Capture the cell that displays the provided text and extract its (X, Y) central coordinate. 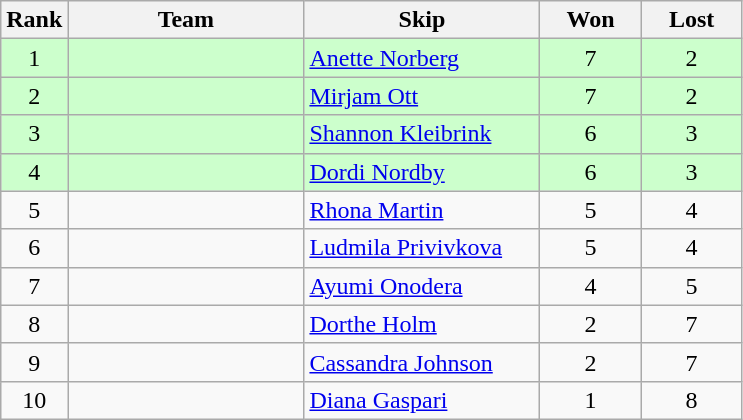
Skip (422, 20)
Ayumi Onodera (422, 286)
Cassandra Johnson (422, 362)
Dorthe Holm (422, 324)
9 (34, 362)
Mirjam Ott (422, 96)
Lost (692, 20)
Team (186, 20)
Won (590, 20)
Diana Gaspari (422, 400)
Ludmila Privivkova (422, 248)
Rhona Martin (422, 210)
Anette Norberg (422, 58)
Shannon Kleibrink (422, 134)
Rank (34, 20)
Dordi Nordby (422, 172)
10 (34, 400)
